Return the [x, y] coordinate for the center point of the cell that contains the specified text.  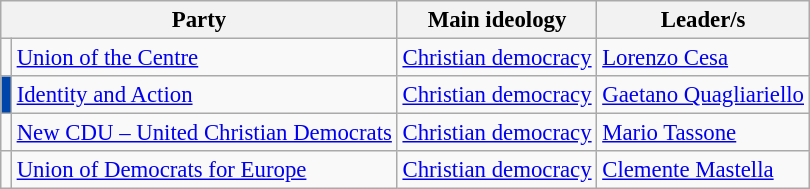
Union of the Centre [204, 58]
Main ideology [497, 20]
Clemente Mastella [703, 170]
Lorenzo Cesa [703, 58]
Identity and Action [204, 95]
Gaetano Quagliariello [703, 95]
Party [199, 20]
Leader/s [703, 20]
Union of Democrats for Europe [204, 170]
New CDU – United Christian Democrats [204, 133]
Mario Tassone [703, 133]
